Return the (X, Y) coordinate for the center point of the cell that contains the specified text.  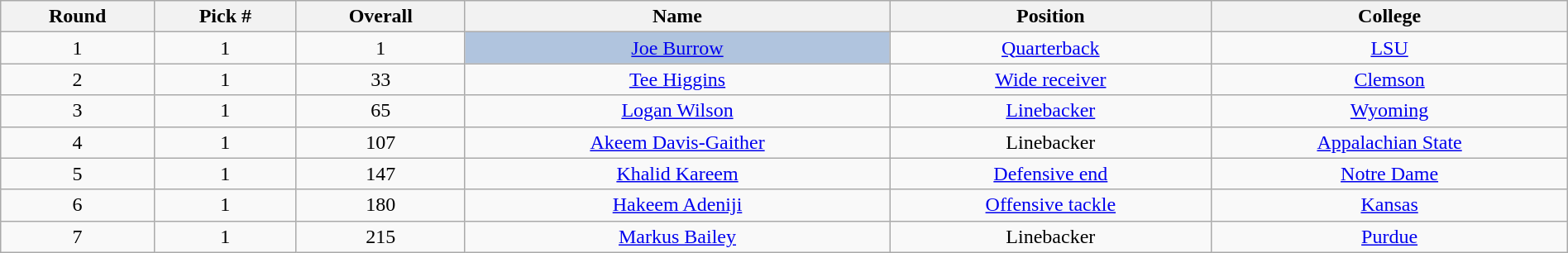
215 (380, 236)
147 (380, 174)
Offensive tackle (1050, 205)
Clemson (1389, 79)
Wyoming (1389, 111)
5 (78, 174)
Joe Burrow (676, 48)
3 (78, 111)
Notre Dame (1389, 174)
180 (380, 205)
4 (78, 142)
Quarterback (1050, 48)
Logan Wilson (676, 111)
Pick # (225, 17)
LSU (1389, 48)
College (1389, 17)
65 (380, 111)
107 (380, 142)
Appalachian State (1389, 142)
Purdue (1389, 236)
Wide receiver (1050, 79)
33 (380, 79)
Akeem Davis-Gaither (676, 142)
Round (78, 17)
Position (1050, 17)
Overall (380, 17)
Khalid Kareem (676, 174)
Tee Higgins (676, 79)
2 (78, 79)
Kansas (1389, 205)
Name (676, 17)
Defensive end (1050, 174)
Markus Bailey (676, 236)
Hakeem Adeniji (676, 205)
7 (78, 236)
6 (78, 205)
